Find where the given text appears and provide that cell's center as (x, y) coordinate. 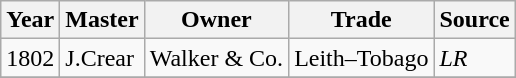
Trade (362, 20)
Walker & Co. (216, 58)
Leith–Tobago (362, 58)
Owner (216, 20)
1802 (30, 58)
J.Crear (102, 58)
Source (474, 20)
LR (474, 58)
Master (102, 20)
Year (30, 20)
